Locate the cell with the specified text and output its [X, Y] center coordinate. 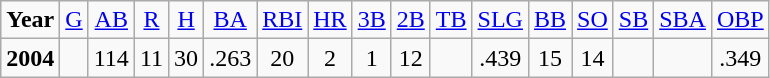
15 [550, 58]
AB [111, 20]
OBP [740, 20]
SB [633, 20]
.263 [230, 58]
Year [30, 20]
H [186, 20]
30 [186, 58]
G [74, 20]
BB [550, 20]
2004 [30, 58]
SO [593, 20]
3B [372, 20]
SLG [500, 20]
2 [330, 58]
2B [410, 20]
BA [230, 20]
HR [330, 20]
RBI [282, 20]
20 [282, 58]
11 [151, 58]
1 [372, 58]
.439 [500, 58]
.349 [740, 58]
TB [451, 20]
14 [593, 58]
R [151, 20]
SBA [683, 20]
12 [410, 58]
114 [111, 58]
